Locate the cell with the specified text and output its [X, Y] center coordinate. 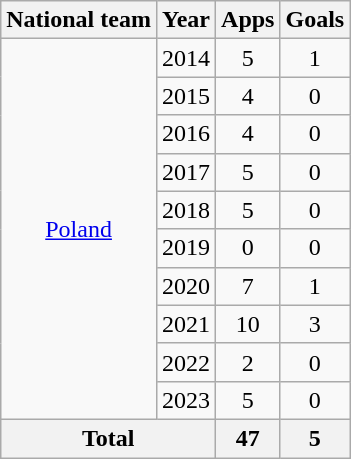
Year [186, 20]
Goals [315, 20]
National team [79, 20]
47 [248, 438]
2023 [186, 400]
Poland [79, 230]
2015 [186, 96]
2018 [186, 210]
2020 [186, 286]
Apps [248, 20]
2019 [186, 248]
2021 [186, 324]
10 [248, 324]
2014 [186, 58]
3 [315, 324]
7 [248, 286]
2017 [186, 172]
2 [248, 362]
Total [108, 438]
2022 [186, 362]
2016 [186, 134]
